Return [x, y] of the center of cell containing provided text 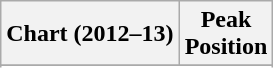
Chart (2012–13) [90, 34]
PeakPosition [226, 34]
